Return [x, y] of the center of cell containing provided text 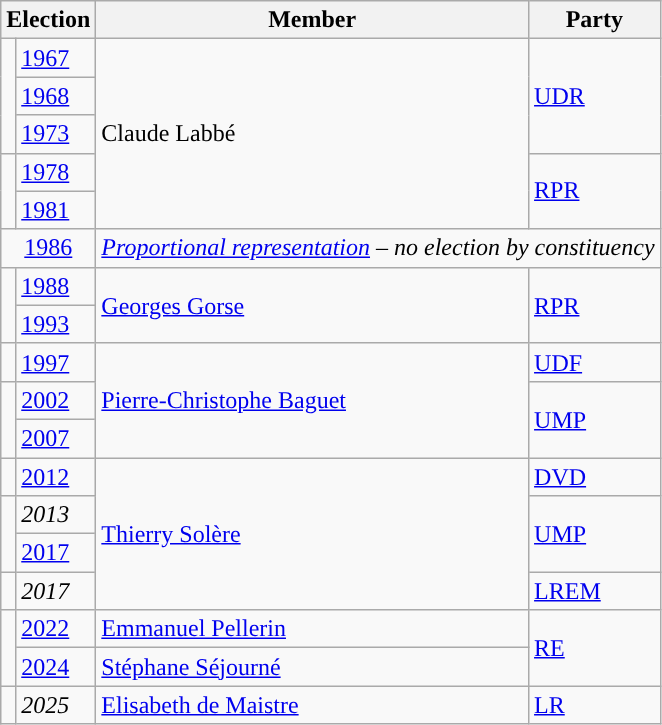
2022 [56, 629]
Pierre-Christophe Baguet [312, 400]
1967 [56, 58]
Stéphane Séjourné [312, 667]
1993 [56, 324]
Thierry Solère [312, 534]
DVD [595, 477]
2013 [56, 515]
1981 [56, 210]
1978 [56, 172]
Emmanuel Pellerin [312, 629]
LREM [595, 591]
1973 [56, 134]
LR [595, 705]
Claude Labbé [312, 134]
2024 [56, 667]
2025 [56, 705]
1997 [56, 362]
1988 [56, 286]
RE [595, 648]
1968 [56, 96]
Party [595, 20]
Georges Gorse [312, 305]
1986 [48, 248]
Member [312, 20]
2007 [56, 438]
UDR [595, 96]
2002 [56, 400]
Elisabeth de Maistre [312, 705]
Election [48, 20]
Proportional representation – no election by constituency [378, 248]
UDF [595, 362]
2012 [56, 477]
